Locate the cell with the specified text and output its (X, Y) center coordinate. 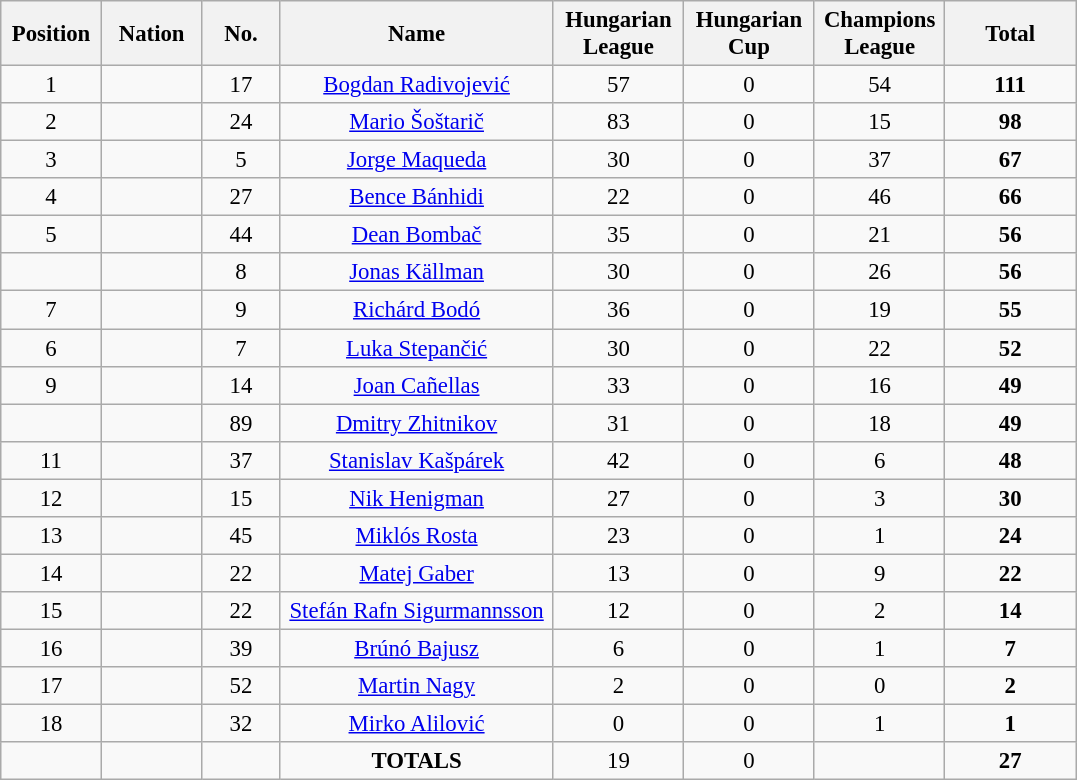
Stefán Rafn Sigurmannsson (416, 611)
48 (1010, 460)
Nation (152, 34)
54 (880, 85)
26 (880, 273)
36 (618, 310)
Jonas Källman (416, 273)
83 (618, 122)
Brúnó Bajusz (416, 648)
67 (1010, 160)
Dean Bombač (416, 235)
35 (618, 235)
31 (618, 423)
44 (241, 235)
Bence Bánhidi (416, 197)
98 (1010, 122)
Luka Stepančić (416, 348)
42 (618, 460)
Dmitry Zhitnikov (416, 423)
Martin Nagy (416, 686)
89 (241, 423)
Mario Šoštarič (416, 122)
33 (618, 385)
Joan Cañellas (416, 385)
11 (52, 460)
Mirko Alilović (416, 724)
Total (1010, 34)
Name (416, 34)
Champions League (880, 34)
Bogdan Radivojević (416, 85)
Miklós Rosta (416, 536)
Matej Gaber (416, 573)
Hungarian League (618, 34)
21 (880, 235)
46 (880, 197)
No. (241, 34)
Stanislav Kašpárek (416, 460)
8 (241, 273)
Nik Henigman (416, 498)
57 (618, 85)
39 (241, 648)
Jorge Maqueda (416, 160)
Hungarian Cup (750, 34)
Richárd Bodó (416, 310)
TOTALS (416, 761)
45 (241, 536)
Position (52, 34)
32 (241, 724)
66 (1010, 197)
23 (618, 536)
4 (52, 197)
55 (1010, 310)
111 (1010, 85)
